Capture the cell that displays the provided text and extract its (X, Y) central coordinate. 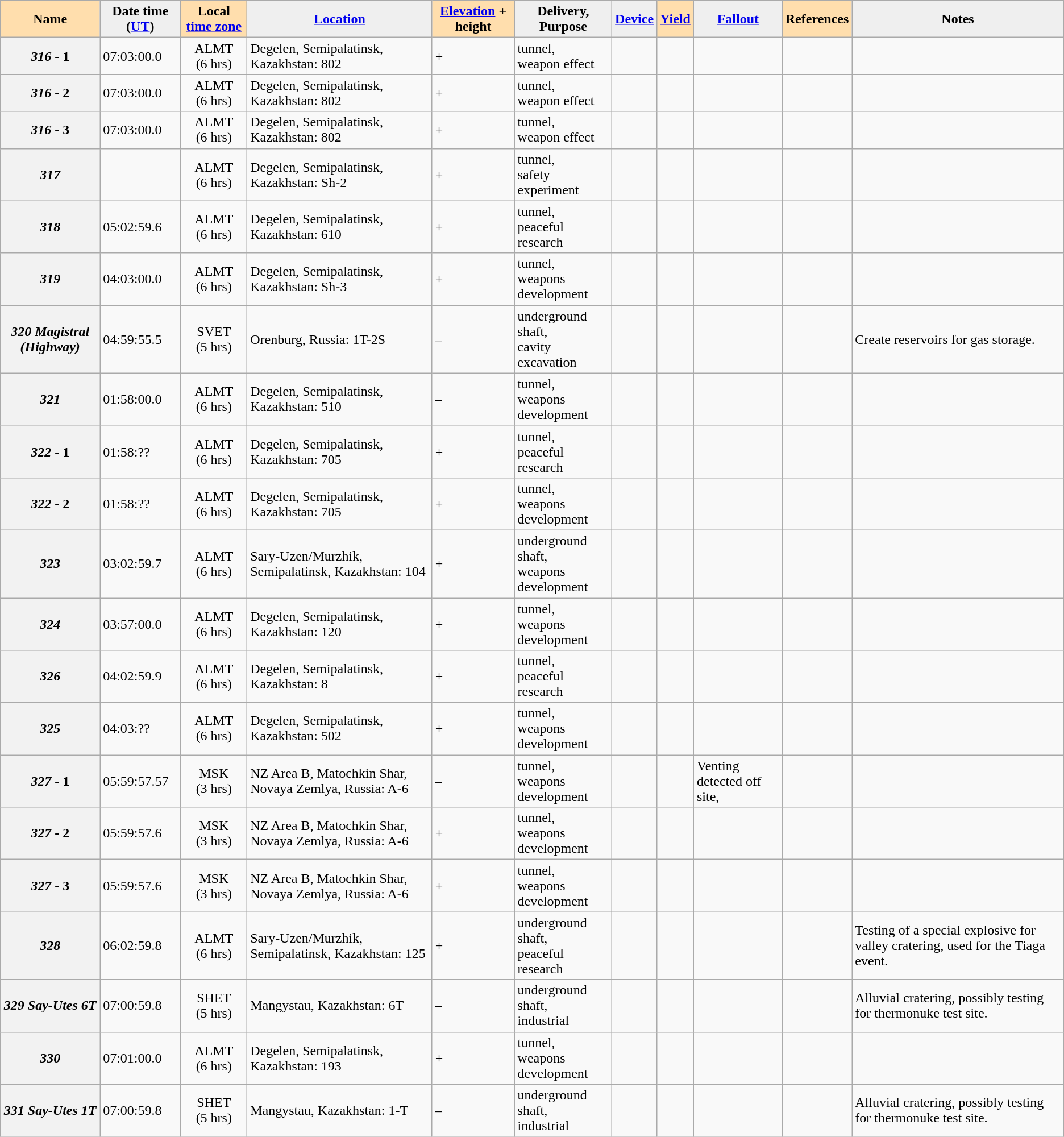
316 - 2 (50, 93)
316 - 1 (50, 56)
Degelen, Semipalatinsk, Kazakhstan: Sh-3 (340, 279)
04:02:59.9 (140, 677)
Delivery, Purpose (563, 19)
328 (50, 946)
324 (50, 624)
underground shaft,cavity excavation (563, 339)
Yield (675, 19)
Sary-Uzen/Murzhik, Semipalatinsk, Kazakhstan: 104 (340, 564)
Degelen, Semipalatinsk, Kazakhstan: 8 (340, 677)
Fallout (738, 19)
Device (634, 19)
317 (50, 175)
Notes (958, 19)
327 - 2 (50, 833)
322 - 2 (50, 504)
321 (50, 399)
327 - 1 (50, 781)
Degelen, Semipalatinsk, Kazakhstan: 193 (340, 1058)
Degelen, Semipalatinsk, Kazakhstan: Sh-2 (340, 175)
underground shaft,peaceful research (563, 946)
Testing of a special explosive for valley cratering, used for the Tiaga event. (958, 946)
Mangystau, Kazakhstan: 1-T (340, 1110)
Date time (UT) (140, 19)
Name (50, 19)
04:03:00.0 (140, 279)
326 (50, 677)
322 - 1 (50, 451)
Mangystau, Kazakhstan: 6T (340, 1006)
01:58:00.0 (140, 399)
330 (50, 1058)
SVET (5 hrs) (214, 339)
07:01:00.0 (140, 1058)
Degelen, Semipalatinsk, Kazakhstan: 120 (340, 624)
underground shaft,weapons development (563, 564)
Degelen, Semipalatinsk, Kazakhstan: 510 (340, 399)
05:59:57.57 (140, 781)
329 Say-Utes 6T (50, 1006)
Orenburg, Russia: 1T-2S (340, 339)
06:02:59.8 (140, 946)
Location (340, 19)
Sary-Uzen/Murzhik, Semipalatinsk, Kazakhstan: 125 (340, 946)
320 Magistral (Highway) (50, 339)
318 (50, 227)
Venting detected off site, (738, 781)
Degelen, Semipalatinsk, Kazakhstan: 610 (340, 227)
323 (50, 564)
05:02:59.6 (140, 227)
Degelen, Semipalatinsk, Kazakhstan: 502 (340, 729)
03:57:00.0 (140, 624)
325 (50, 729)
04:03:?? (140, 729)
Create reservoirs for gas storage. (958, 339)
319 (50, 279)
References (817, 19)
tunnel,safety experiment (563, 175)
04:59:55.5 (140, 339)
Elevation + height (473, 19)
331 Say-Utes 1T (50, 1110)
316 - 3 (50, 130)
03:02:59.7 (140, 564)
Local time zone (214, 19)
327 - 3 (50, 886)
